Search for the cell housing the specified text and yield its (X, Y) center coordinate. 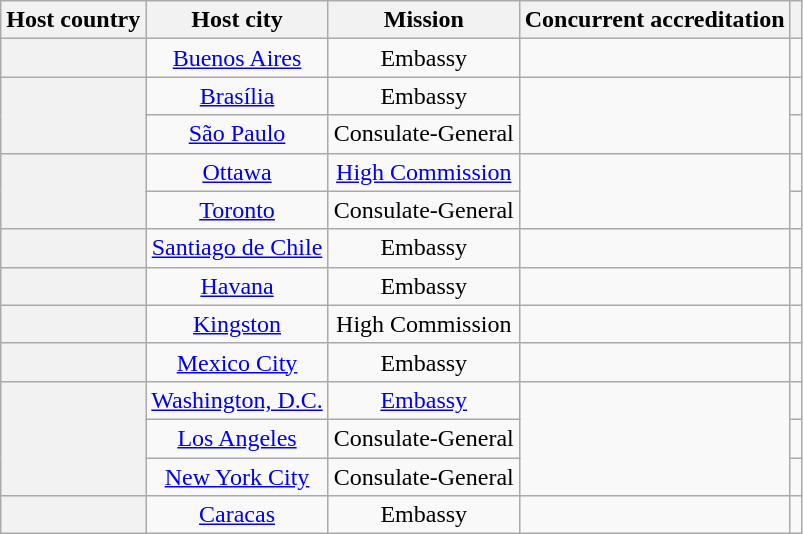
Mission (424, 20)
Toronto (237, 210)
São Paulo (237, 134)
New York City (237, 477)
Kingston (237, 324)
Ottawa (237, 172)
Brasília (237, 96)
Santiago de Chile (237, 248)
Host city (237, 20)
Host country (74, 20)
Washington, D.C. (237, 400)
Caracas (237, 515)
Los Angeles (237, 438)
Buenos Aires (237, 58)
Concurrent accreditation (654, 20)
Mexico City (237, 362)
Havana (237, 286)
